Provide the (x, y) coordinate of the cell's center where the given text is located.  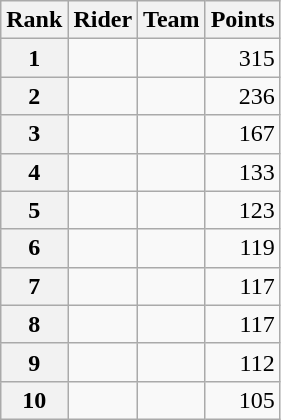
8 (34, 324)
9 (34, 362)
167 (242, 134)
236 (242, 96)
5 (34, 210)
315 (242, 58)
7 (34, 286)
4 (34, 172)
123 (242, 210)
112 (242, 362)
Points (242, 20)
Rider (103, 20)
119 (242, 248)
105 (242, 400)
Rank (34, 20)
3 (34, 134)
6 (34, 248)
10 (34, 400)
Team (172, 20)
2 (34, 96)
133 (242, 172)
1 (34, 58)
